Determine the (x, y) coordinate at the center of the cell enclosing the given text.  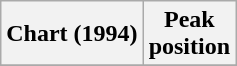
Peakposition (189, 34)
Chart (1994) (72, 34)
